Determine the (X, Y) coordinate at the center of the cell enclosing the given text.  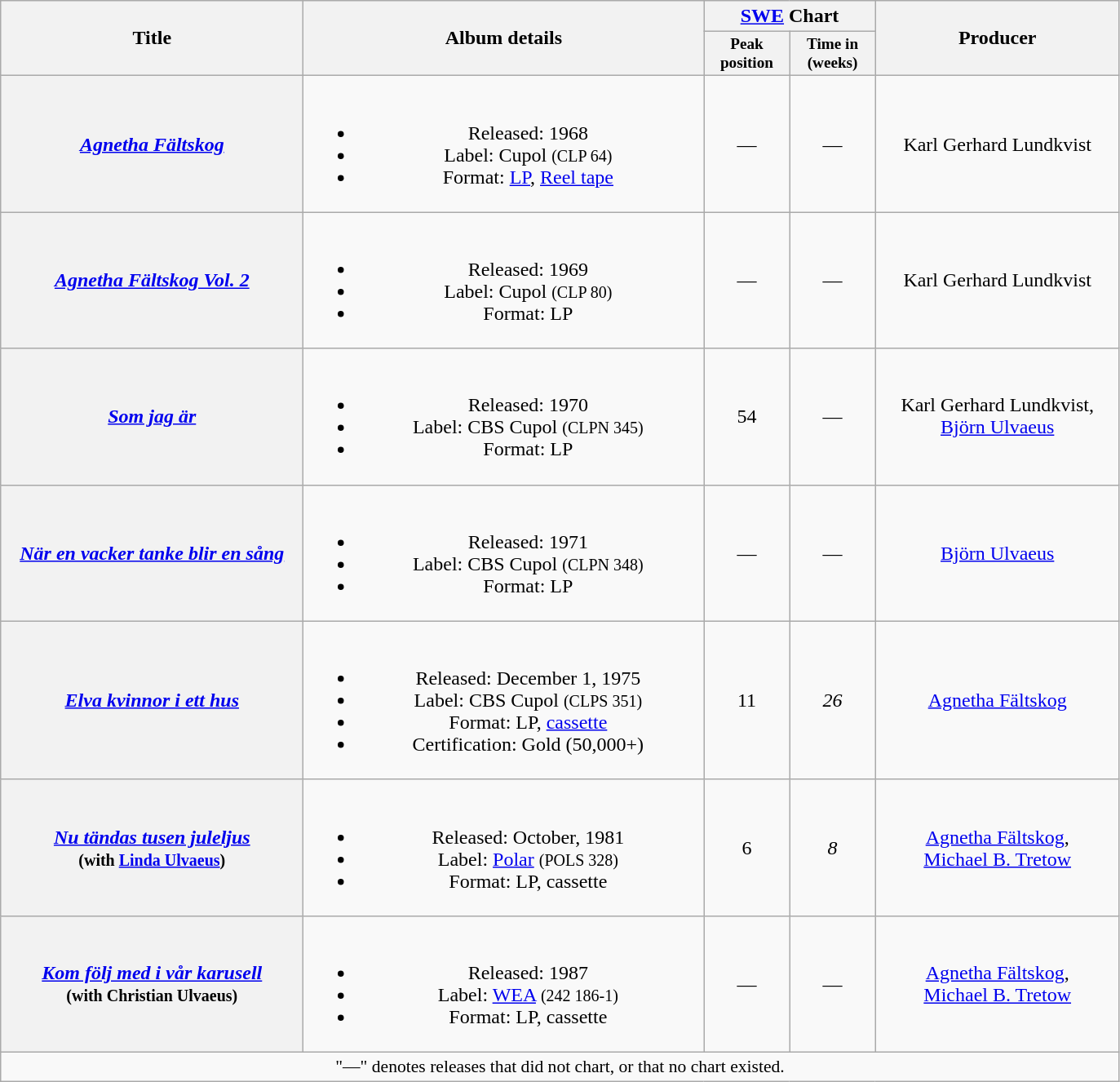
Released: 1968Label: Cupol (CLP 64)Format: LP, Reel tape (504, 144)
26 (832, 700)
Kom följ med i vår karusell(with Christian Ulvaeus) (152, 984)
Björn Ulvaeus (997, 553)
"—" denotes releases that did not chart, or that no chart existed. (560, 1066)
Released: 1987Label: WEA (242 186-1)Format: LP, cassette (504, 984)
Karl Gerhard Lundkvist,Björn Ulvaeus (997, 416)
Released: October, 1981Label: Polar (POLS 328)Format: LP, cassette (504, 847)
Agnetha Fältskog Vol. 2 (152, 281)
SWE Chart (790, 16)
Peak position (747, 54)
6 (747, 847)
Elva kvinnor i ett hus (152, 700)
11 (747, 700)
Released: 1970Label: CBS Cupol (CLPN 345)Format: LP (504, 416)
Released: December 1, 1975Label: CBS Cupol (CLPS 351)Format: LP, cassetteCertification: Gold (50,000+) (504, 700)
Nu tändas tusen juleljus(with Linda Ulvaeus) (152, 847)
Time in(weeks) (832, 54)
Producer (997, 38)
Released: 1971Label: CBS Cupol (CLPN 348)Format: LP (504, 553)
Som jag är (152, 416)
8 (832, 847)
Released: 1969Label: Cupol (CLP 80)Format: LP (504, 281)
Album details (504, 38)
Title (152, 38)
När en vacker tanke blir en sång (152, 553)
54 (747, 416)
